Extract the (X, Y) coordinate from the center of the cell holding the provided text.  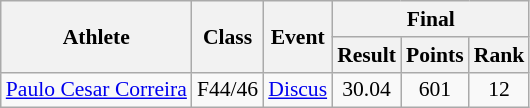
30.04 (366, 90)
Points (435, 55)
F44/46 (228, 90)
Athlete (96, 36)
12 (500, 90)
Class (228, 36)
Paulo Cesar Correira (96, 90)
Discus (298, 90)
Final (430, 19)
Rank (500, 55)
Event (298, 36)
601 (435, 90)
Result (366, 55)
